Search for the cell housing the specified text and yield its (x, y) center coordinate. 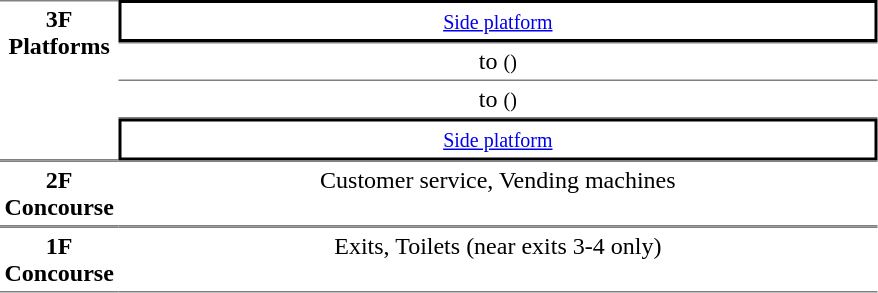
Customer service, Vending machines (498, 193)
1FConcourse (59, 259)
3FPlatforms (59, 80)
2FConcourse (59, 193)
Exits, Toilets (near exits 3-4 only) (498, 259)
